Detect which cell encompasses the target text, then output its [x, y] center coordinate. 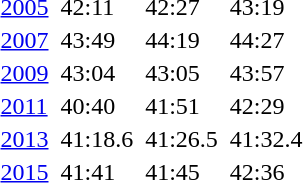
43:04 [97, 73]
44:19 [182, 40]
41:51 [182, 106]
41:18.6 [97, 139]
40:40 [97, 106]
41:26.5 [182, 139]
43:05 [182, 73]
43:49 [97, 40]
